Detect which cell encompasses the target text, then output its [x, y] center coordinate. 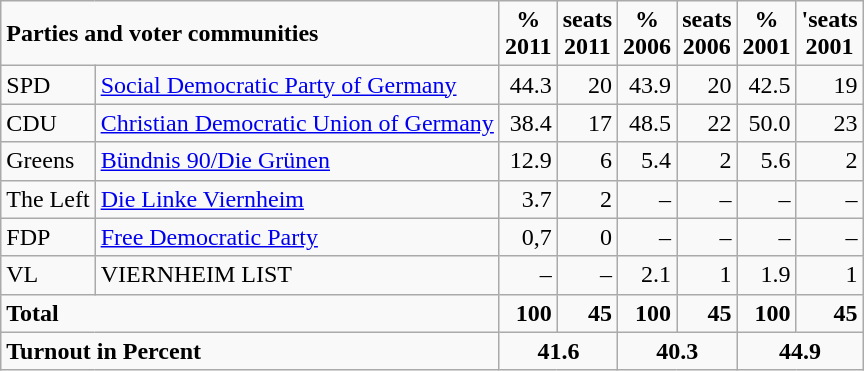
Christian Democratic Union of Germany [297, 123]
Free Democratic Party [297, 237]
seats2011 [587, 34]
12.9 [528, 161]
FDP [48, 237]
Total [250, 313]
38.4 [528, 123]
48.5 [648, 123]
Turnout in Percent [250, 351]
Greens [48, 161]
5.4 [648, 161]
Parties and voter communities [250, 34]
17 [587, 123]
23 [830, 123]
1.9 [766, 275]
41.6 [558, 351]
44.3 [528, 85]
2.1 [648, 275]
0 [587, 237]
43.9 [648, 85]
Social Democratic Party of Germany [297, 85]
6 [587, 161]
%2011 [528, 34]
VIERNHEIM LIST [297, 275]
The Left [48, 199]
'seats2001 [830, 34]
%2006 [648, 34]
seats2006 [707, 34]
SPD [48, 85]
VL [48, 275]
%2001 [766, 34]
0,7 [528, 237]
3.7 [528, 199]
5.6 [766, 161]
44.9 [800, 351]
50.0 [766, 123]
19 [830, 85]
22 [707, 123]
CDU [48, 123]
42.5 [766, 85]
Die Linke Viernheim [297, 199]
40.3 [678, 351]
Bündnis 90/Die Grünen [297, 161]
